Pinpoint the cell where the given text exists, returning its [X, Y] midpoint coordinate. 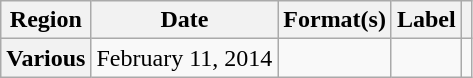
Various [46, 58]
Date [184, 20]
Region [46, 20]
Label [426, 20]
Format(s) [335, 20]
February 11, 2014 [184, 58]
